Return (x, y) of the center of cell containing provided text 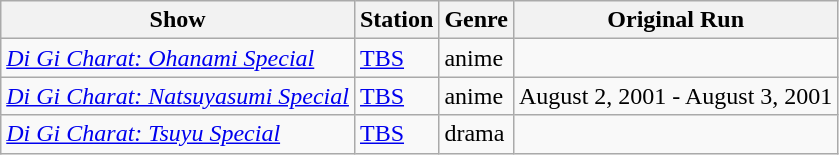
Di Gi Charat: Tsuyu Special (178, 134)
Show (178, 20)
drama (476, 134)
Original Run (675, 20)
Di Gi Charat: Ohanami Special (178, 58)
August 2, 2001 - August 3, 2001 (675, 96)
Genre (476, 20)
Di Gi Charat: Natsuyasumi Special (178, 96)
Station (396, 20)
